Search for the cell housing the specified text and yield its (X, Y) center coordinate. 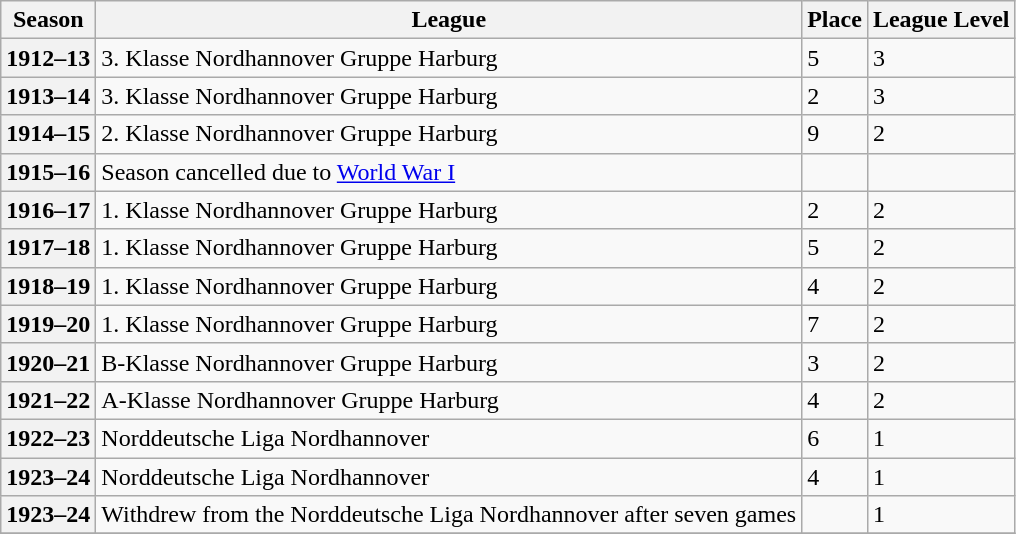
1917–18 (48, 248)
1918–19 (48, 286)
1921–22 (48, 400)
Place (835, 20)
7 (835, 324)
6 (835, 438)
Season (48, 20)
1916–17 (48, 210)
2. Klasse Nordhannover Gruppe Harburg (449, 134)
1913–14 (48, 96)
1919–20 (48, 324)
1922–23 (48, 438)
League Level (941, 20)
1920–21 (48, 362)
1915–16 (48, 172)
B-Klasse Nordhannover Gruppe Harburg (449, 362)
A-Klasse Nordhannover Gruppe Harburg (449, 400)
1912–13 (48, 58)
League (449, 20)
Season cancelled due to World War I (449, 172)
1914–15 (48, 134)
Withdrew from the Norddeutsche Liga Nordhannover after seven games (449, 515)
9 (835, 134)
